Scan for the cell matching the given text and deliver its (x, y) coordinate at center. 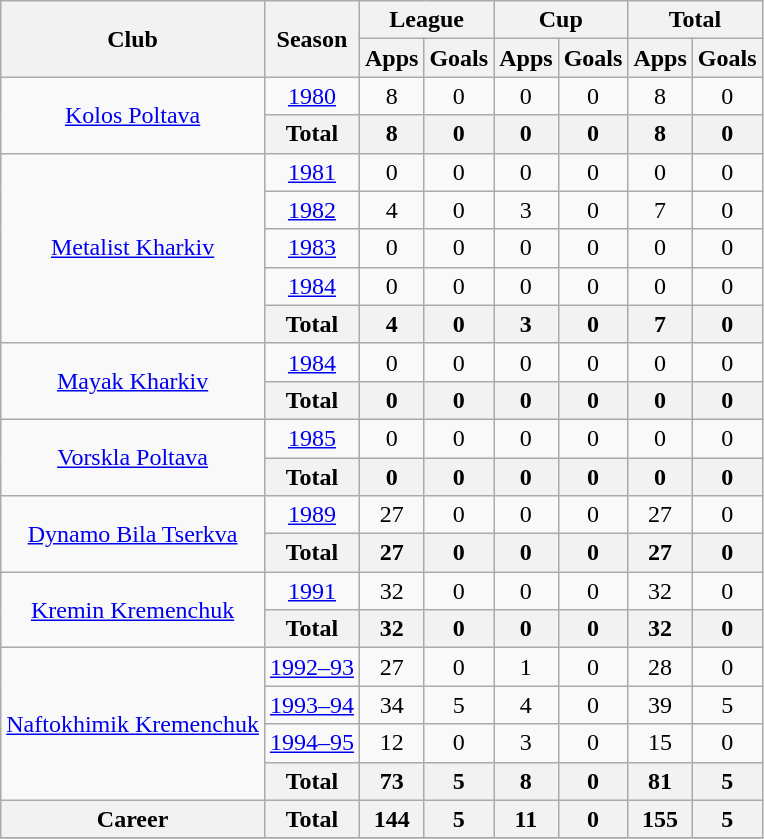
15 (660, 743)
League (426, 20)
Kolos Poltava (133, 115)
12 (391, 743)
Vorskla Poltava (133, 457)
144 (391, 819)
73 (391, 781)
34 (391, 705)
1991 (312, 591)
Mayak Kharkiv (133, 381)
Dynamo Bila Tserkva (133, 534)
1993–94 (312, 705)
1980 (312, 96)
Career (133, 819)
155 (660, 819)
1 (526, 667)
Kremin Kremenchuk (133, 610)
81 (660, 781)
1992–93 (312, 667)
1989 (312, 515)
1983 (312, 248)
Cup (561, 20)
Club (133, 39)
1981 (312, 172)
Season (312, 39)
11 (526, 819)
39 (660, 705)
Metalist Kharkiv (133, 248)
28 (660, 667)
1985 (312, 438)
1982 (312, 210)
1994–95 (312, 743)
Naftokhimik Kremenchuk (133, 724)
